Return [x, y] of the center of cell containing provided text 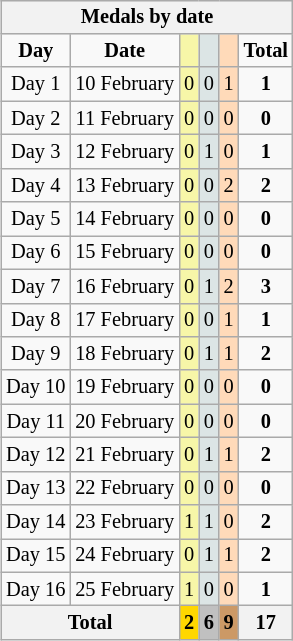
20 February [124, 421]
17 February [124, 320]
3 [266, 286]
15 February [124, 253]
Day 5 [36, 219]
16 February [124, 286]
25 February [124, 589]
Day 7 [36, 286]
Day 10 [36, 387]
Day 9 [36, 354]
Day 14 [36, 522]
Date [124, 51]
Day 3 [36, 152]
9 [229, 623]
Day 8 [36, 320]
Day 12 [36, 455]
24 February [124, 556]
Medals by date [147, 17]
13 February [124, 185]
14 February [124, 219]
23 February [124, 522]
18 February [124, 354]
17 [266, 623]
22 February [124, 488]
Day 1 [36, 84]
Day 15 [36, 556]
Day 11 [36, 421]
Day [36, 51]
6 [209, 623]
12 February [124, 152]
19 February [124, 387]
Day 6 [36, 253]
21 February [124, 455]
Day 2 [36, 118]
10 February [124, 84]
Day 4 [36, 185]
Day 16 [36, 589]
11 February [124, 118]
Day 13 [36, 488]
